Pinpoint the cell where the given text exists, returning its (X, Y) midpoint coordinate. 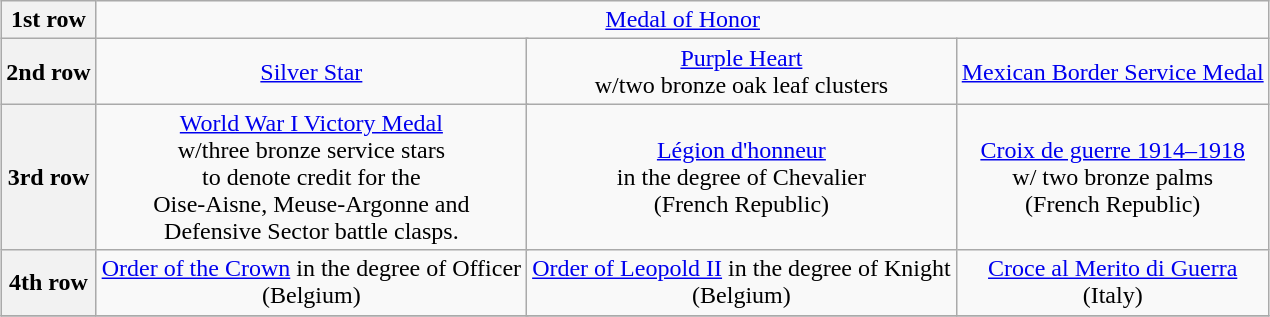
4th row (48, 282)
1st row (48, 20)
World War I Victory Medal w/three bronze service stars to denote credit for the Oise-Aisne, Meuse-Argonne and Defensive Sector battle clasps. (311, 177)
Order of Leopold II in the degree of Knight (Belgium) (742, 282)
Croce al Merito di Guerra(Italy) (1112, 282)
Légion d'honneur in the degree of Chevalier (French Republic) (742, 177)
Order of the Crown in the degree of Officer (Belgium) (311, 282)
Purple Heart w/two bronze oak leaf clusters (742, 72)
Medal of Honor (682, 20)
Croix de guerre 1914–1918 w/ two bronze palms (French Republic) (1112, 177)
Silver Star (311, 72)
2nd row (48, 72)
Mexican Border Service Medal (1112, 72)
3rd row (48, 177)
